Search for the cell housing the specified text and yield its (X, Y) center coordinate. 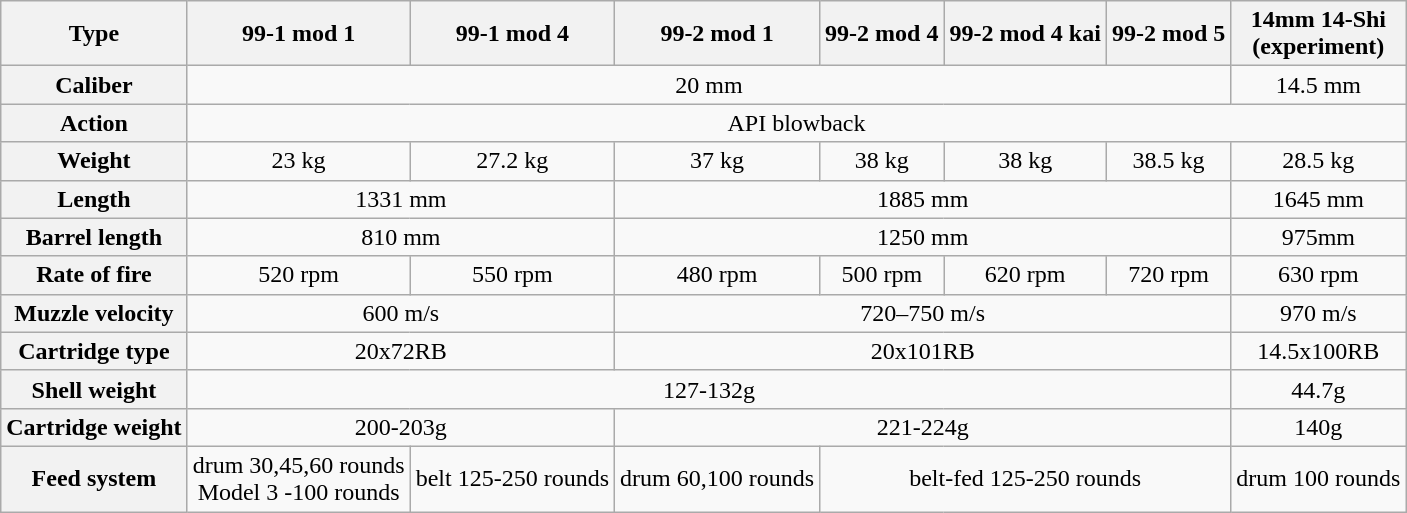
975mm (1318, 237)
20 mm (709, 85)
23 kg (298, 161)
14.5 mm (1318, 85)
Caliber (94, 85)
127-132g (709, 389)
API blowback (796, 123)
belt 125-250 rounds (512, 478)
Weight (94, 161)
Muzzle velocity (94, 313)
140g (1318, 427)
drum 30,45,60 roundsModel 3 -100 rounds (298, 478)
720–750 m/s (923, 313)
Action (94, 123)
550 rpm (512, 275)
drum 100 rounds (1318, 478)
970 m/s (1318, 313)
99-2 mod 5 (1168, 34)
1645 mm (1318, 199)
Rate of fire (94, 275)
Feed system (94, 478)
Shell weight (94, 389)
28.5 kg (1318, 161)
belt-fed 125-250 rounds (1026, 478)
480 rpm (718, 275)
720 rpm (1168, 275)
99-2 mod 4 (882, 34)
drum 60,100 rounds (718, 478)
1250 mm (923, 237)
Type (94, 34)
38.5 kg (1168, 161)
27.2 kg (512, 161)
Cartridge weight (94, 427)
520 rpm (298, 275)
99-1 mod 1 (298, 34)
37 kg (718, 161)
20x72RB (400, 351)
44.7g (1318, 389)
1885 mm (923, 199)
620 rpm (1025, 275)
630 rpm (1318, 275)
Length (94, 199)
500 rpm (882, 275)
200-203g (400, 427)
810 mm (400, 237)
99-2 mod 1 (718, 34)
Barrel length (94, 237)
14.5x100RB (1318, 351)
600 m/s (400, 313)
221-224g (923, 427)
99-2 mod 4 kai (1025, 34)
20x101RB (923, 351)
Cartridge type (94, 351)
14mm 14-Shi (experiment) (1318, 34)
1331 mm (400, 199)
99-1 mod 4 (512, 34)
